Extract the [x, y] coordinate from the center of the cell holding the provided text.  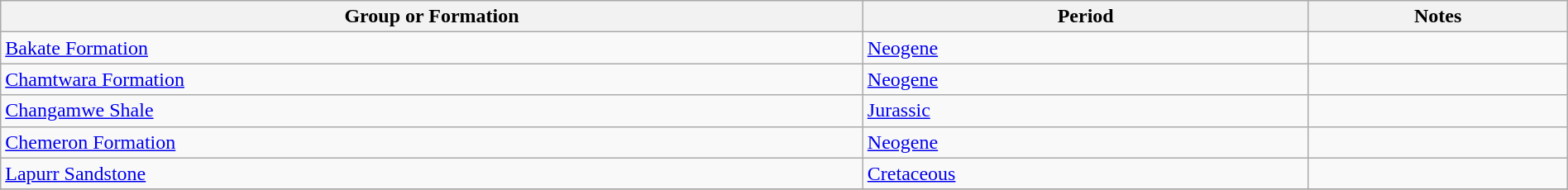
Chamtwara Formation [432, 79]
Bakate Formation [432, 48]
Period [1085, 17]
Group or Formation [432, 17]
Cretaceous [1085, 173]
Jurassic [1085, 111]
Chemeron Formation [432, 142]
Lapurr Sandstone [432, 173]
Notes [1437, 17]
Changamwe Shale [432, 111]
